From the cell containing the given text, extract its center point as [X, Y] coordinate. 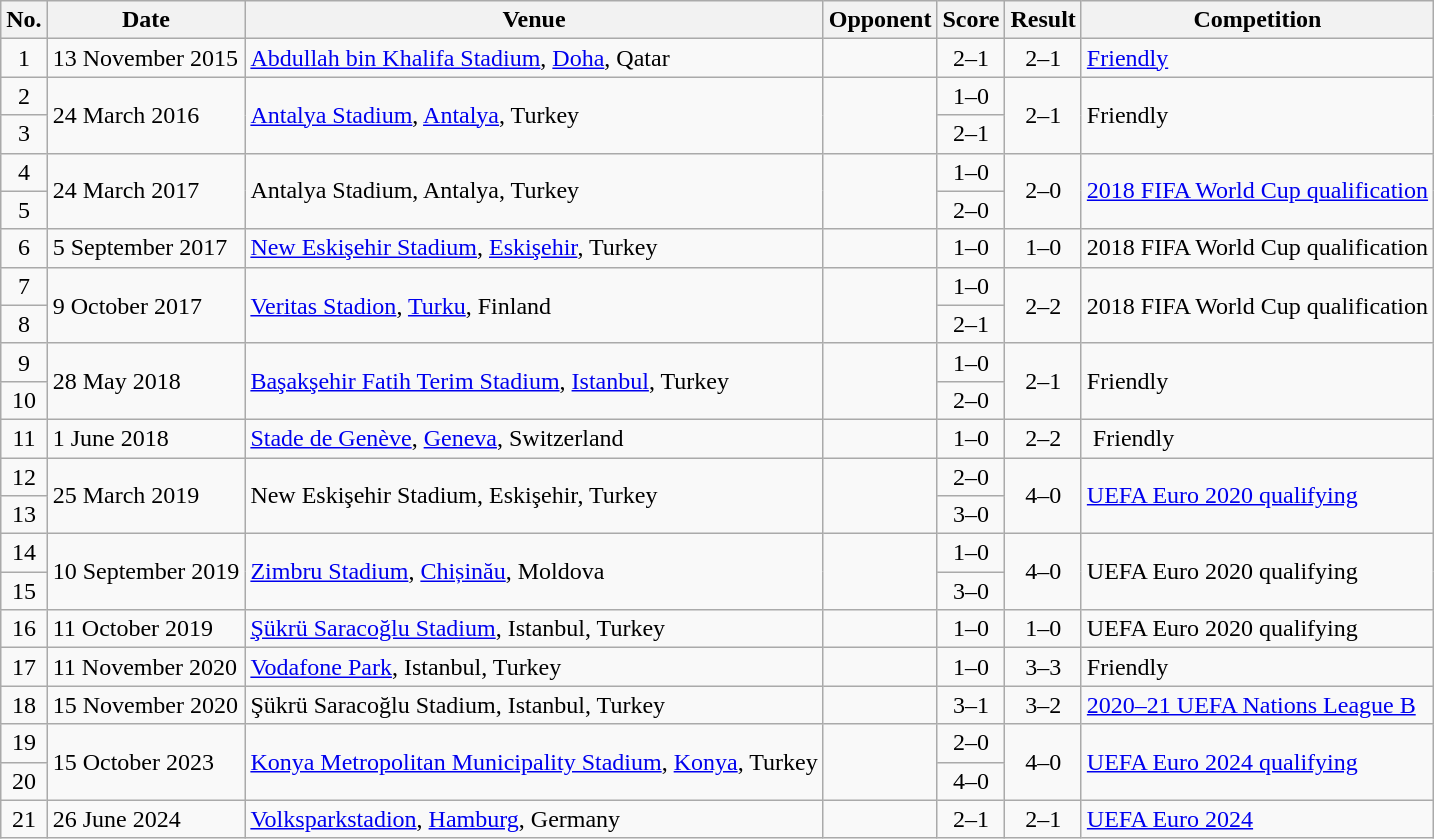
24 March 2016 [146, 115]
26 June 2024 [146, 819]
Volksparkstadion, Hamburg, Germany [534, 819]
13 November 2015 [146, 58]
4 [24, 172]
Vodafone Park, Istanbul, Turkey [534, 667]
Opponent [880, 20]
6 [24, 248]
11 [24, 438]
Başakşehir Fatih Terim Stadium, Istanbul, Turkey [534, 381]
No. [24, 20]
Date [146, 20]
Result [1043, 20]
19 [24, 743]
18 [24, 705]
15 October 2023 [146, 762]
Abdullah bin Khalifa Stadium, Doha, Qatar [534, 58]
17 [24, 667]
7 [24, 286]
3–2 [1043, 705]
5 September 2017 [146, 248]
Zimbru Stadium, Chișinău, Moldova [534, 572]
15 [24, 591]
Veritas Stadion, Turku, Finland [534, 305]
5 [24, 210]
3–3 [1043, 667]
3 [24, 134]
3–1 [971, 705]
25 March 2019 [146, 496]
UEFA Euro 2024 [1257, 819]
2020–21 UEFA Nations League B [1257, 705]
14 [24, 553]
2 [24, 96]
10 September 2019 [146, 572]
28 May 2018 [146, 381]
10 [24, 400]
16 [24, 629]
1 June 2018 [146, 438]
9 [24, 362]
13 [24, 515]
1 [24, 58]
11 October 2019 [146, 629]
15 November 2020 [146, 705]
11 November 2020 [146, 667]
Konya Metropolitan Municipality Stadium, Konya, Turkey [534, 762]
9 October 2017 [146, 305]
12 [24, 477]
Venue [534, 20]
8 [24, 324]
24 March 2017 [146, 191]
UEFA Euro 2024 qualifying [1257, 762]
Score [971, 20]
Stade de Genève, Geneva, Switzerland [534, 438]
20 [24, 781]
21 [24, 819]
Competition [1257, 20]
